Locate the cell with the specified text and output its [x, y] center coordinate. 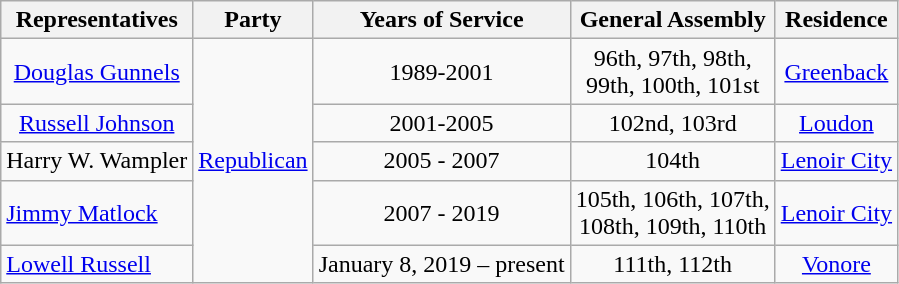
2001-2005 [442, 123]
Party [253, 20]
General Assembly [672, 20]
Russell Johnson [97, 123]
January 8, 2019 – present [442, 264]
Republican [253, 161]
Years of Service [442, 20]
96th, 97th, 98th,99th, 100th, 101st [672, 72]
2005 - 2007 [442, 161]
Greenback [836, 72]
Jimmy Matlock [97, 212]
Vonore [836, 264]
Douglas Gunnels [97, 72]
Lowell Russell [97, 264]
102nd, 103rd [672, 123]
Residence [836, 20]
104th [672, 161]
2007 - 2019 [442, 212]
Loudon [836, 123]
1989-2001 [442, 72]
105th, 106th, 107th,108th, 109th, 110th [672, 212]
Harry W. Wampler [97, 161]
Representatives [97, 20]
111th, 112th [672, 264]
